Scan for the cell matching the given text and deliver its [x, y] coordinate at center. 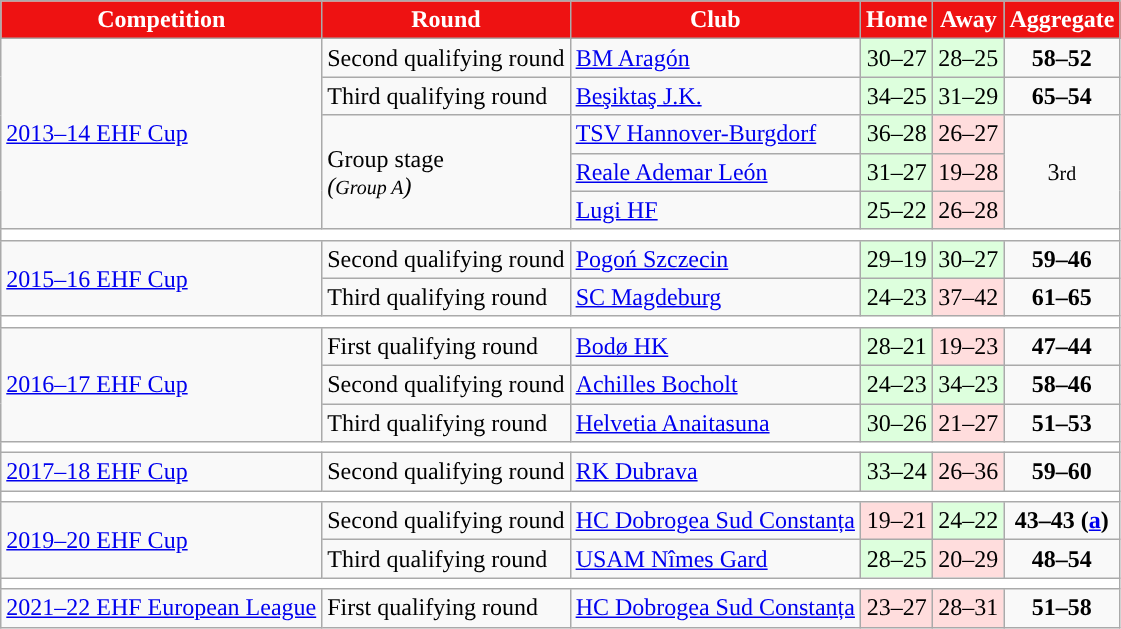
2016–17 EHF Cup [162, 384]
48–54 [1062, 559]
28–21 [896, 346]
65–54 [1062, 96]
2021–22 EHF European League [162, 608]
26–28 [968, 210]
23–27 [896, 608]
43–43 (a) [1062, 521]
51–58 [1062, 608]
26–27 [968, 134]
19–28 [968, 172]
2013–14 EHF Cup [162, 134]
30–26 [896, 423]
Helvetia Anaitasuna [715, 423]
RK Dubrava [715, 472]
34–25 [896, 96]
Round [446, 20]
Beşiktaş J.K. [715, 96]
Pogoń Szczecin [715, 259]
33–24 [896, 472]
26–36 [968, 472]
61–65 [1062, 297]
2019–20 EHF Cup [162, 540]
BM Aragón [715, 58]
51–53 [1062, 423]
59–60 [1062, 472]
Group stage(Group A) [446, 172]
19–21 [896, 521]
31–29 [968, 96]
Reale Ademar León [715, 172]
21–27 [968, 423]
3rd [1062, 172]
47–44 [1062, 346]
58–52 [1062, 58]
Competition [162, 20]
2017–18 EHF Cup [162, 472]
36–28 [896, 134]
20–29 [968, 559]
2015–16 EHF Cup [162, 278]
Aggregate [1062, 20]
24–22 [968, 521]
19–23 [968, 346]
Away [968, 20]
31–27 [896, 172]
25–22 [896, 210]
58–46 [1062, 384]
Bodø HK [715, 346]
28–31 [968, 608]
TSV Hannover-Burgdorf [715, 134]
USAM Nîmes Gard [715, 559]
Lugi HF [715, 210]
34–23 [968, 384]
37–42 [968, 297]
Home [896, 20]
Achilles Bocholt [715, 384]
SC Magdeburg [715, 297]
59–46 [1062, 259]
29–19 [896, 259]
Club [715, 20]
